From the cell containing the given text, extract its center point as [x, y] coordinate. 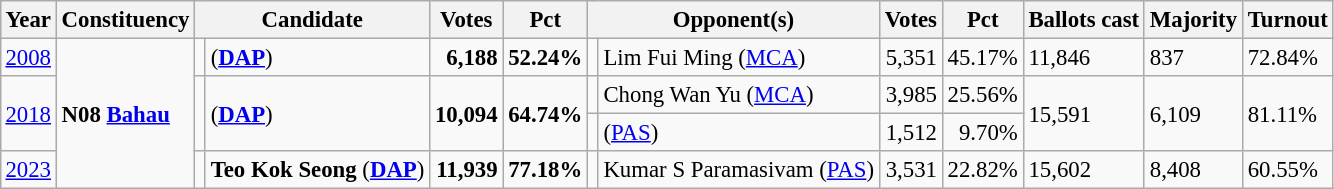
Ballots cast [1084, 20]
2023 [28, 170]
15,602 [1084, 170]
22.82% [982, 170]
Constituency [125, 20]
837 [1193, 57]
Chong Wan Yu (MCA) [738, 95]
1,512 [910, 133]
Teo Kok Seong (DAP) [317, 170]
6,109 [1193, 114]
11,846 [1084, 57]
5,351 [910, 57]
9.70% [982, 133]
45.17% [982, 57]
81.11% [1288, 114]
64.74% [546, 114]
(PAS) [738, 133]
10,094 [466, 114]
2018 [28, 114]
11,939 [466, 170]
8,408 [1193, 170]
3,985 [910, 95]
Turnout [1288, 20]
15,591 [1084, 114]
Opponent(s) [734, 20]
Year [28, 20]
Majority [1193, 20]
N08 Bahau [125, 113]
Candidate [312, 20]
52.24% [546, 57]
60.55% [1288, 170]
25.56% [982, 95]
Kumar S Paramasivam (PAS) [738, 170]
3,531 [910, 170]
77.18% [546, 170]
72.84% [1288, 57]
2008 [28, 57]
6,188 [466, 57]
Lim Fui Ming (MCA) [738, 57]
